Locate the cell with the specified text and output its (x, y) center coordinate. 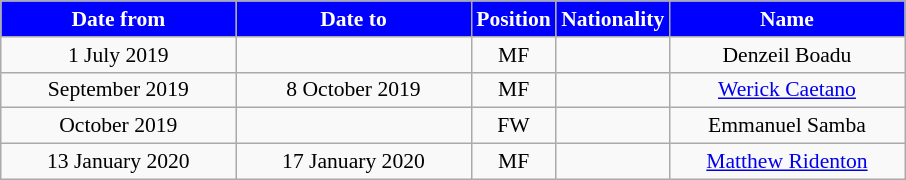
Emmanuel Samba (786, 126)
Werick Caetano (786, 90)
17 January 2020 (354, 162)
October 2019 (118, 126)
Date to (354, 19)
8 October 2019 (354, 90)
September 2019 (118, 90)
Nationality (612, 19)
Date from (118, 19)
Matthew Ridenton (786, 162)
Denzeil Boadu (786, 55)
Name (786, 19)
13 January 2020 (118, 162)
Position (514, 19)
FW (514, 126)
1 July 2019 (118, 55)
